Identify which cell holds the provided text, then report its (x, y) central coordinate. 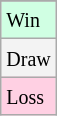
Draw (28, 58)
Loss (28, 96)
Win (28, 20)
